Search for the cell housing the specified text and yield its (x, y) center coordinate. 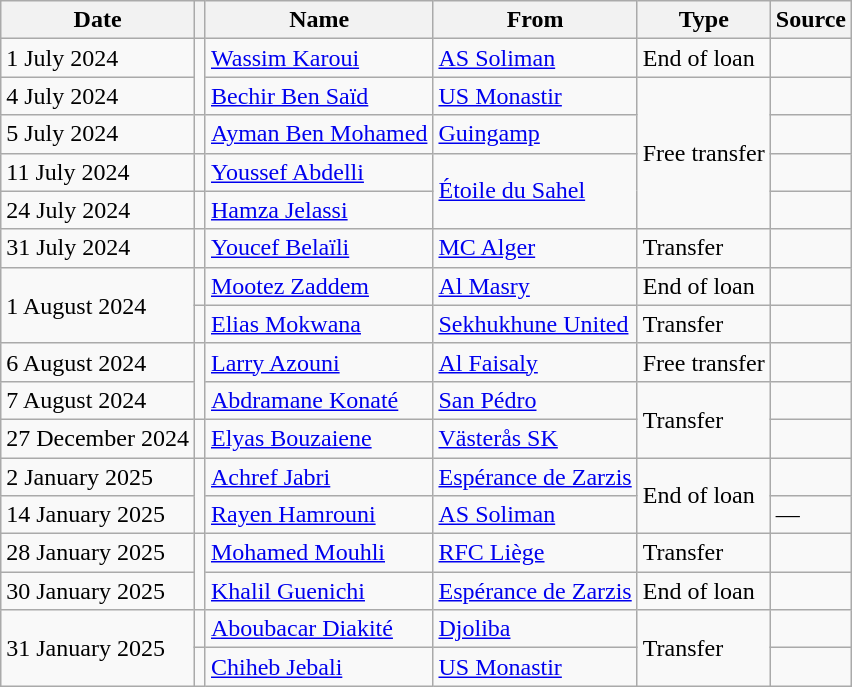
Name (318, 20)
MC Alger (535, 248)
27 December 2024 (98, 438)
Larry Azouni (318, 362)
2 January 2025 (98, 477)
Rayen Hamrouni (318, 515)
4 July 2024 (98, 96)
11 July 2024 (98, 172)
Djoliba (535, 629)
Khalil Guenichi (318, 591)
Aboubacar Diakité (318, 629)
Date (98, 20)
Source (810, 20)
Sekhukhune United (535, 324)
Youcef Belaïli (318, 248)
Hamza Jelassi (318, 210)
Étoile du Sahel (535, 191)
31 January 2025 (98, 648)
San Pédro (535, 400)
Achref Jabri (318, 477)
1 July 2024 (98, 58)
— (810, 515)
Mohamed Mouhli (318, 553)
Type (704, 20)
Västerås SK (535, 438)
14 January 2025 (98, 515)
24 July 2024 (98, 210)
7 August 2024 (98, 400)
Youssef Abdelli (318, 172)
Chiheb Jebali (318, 667)
Wassim Karoui (318, 58)
Abdramane Konaté (318, 400)
31 July 2024 (98, 248)
Al Faisaly (535, 362)
6 August 2024 (98, 362)
Elias Mokwana (318, 324)
30 January 2025 (98, 591)
Bechir Ben Saïd (318, 96)
Elyas Bouzaiene (318, 438)
From (535, 20)
Ayman Ben Mohamed (318, 134)
Guingamp (535, 134)
Al Masry (535, 286)
1 August 2024 (98, 305)
Mootez Zaddem (318, 286)
RFC Liège (535, 553)
28 January 2025 (98, 553)
5 July 2024 (98, 134)
